Extract the (X, Y) coordinate from the center of the cell holding the provided text.  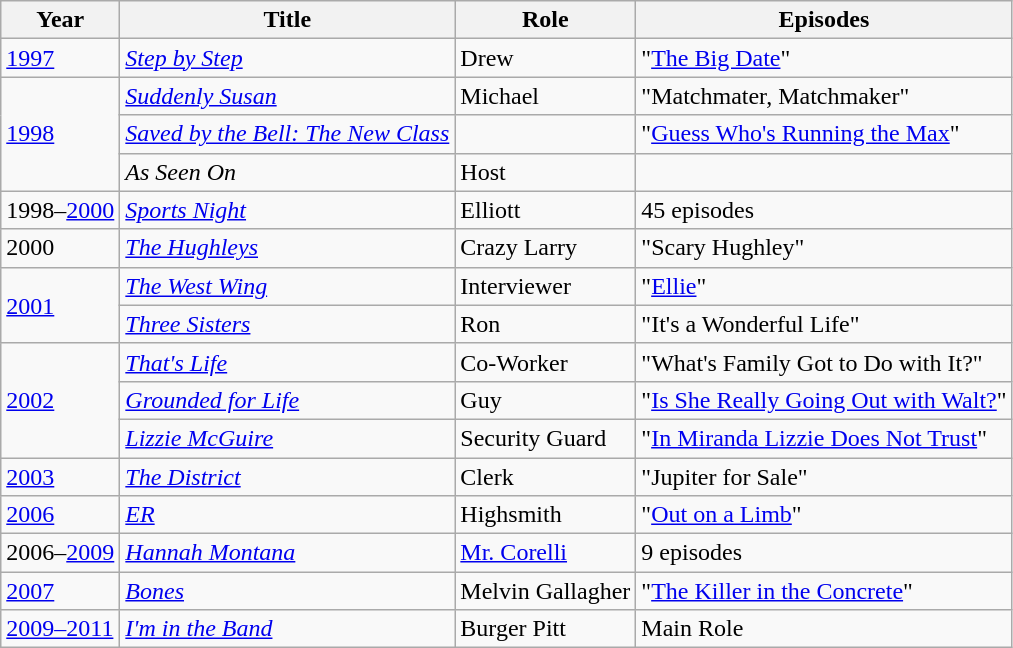
Security Guard (546, 438)
2007 (60, 591)
"Scary Hughley" (824, 248)
"The Killer in the Concrete" (824, 591)
Michael (546, 96)
The West Wing (288, 286)
2003 (60, 477)
2006 (60, 515)
Highsmith (546, 515)
"Jupiter for Sale" (824, 477)
As Seen On (288, 172)
Episodes (824, 20)
"It's a Wonderful Life" (824, 324)
Crazy Larry (546, 248)
That's Life (288, 362)
2002 (60, 400)
1997 (60, 58)
The District (288, 477)
Hannah Montana (288, 553)
Host (546, 172)
"In Miranda Lizzie Does Not Trust" (824, 438)
Clerk (546, 477)
Drew (546, 58)
The Hughleys (288, 248)
Burger Pitt (546, 629)
2000 (60, 248)
1998 (60, 134)
Year (60, 20)
"The Big Date" (824, 58)
2009–2011 (60, 629)
1998–2000 (60, 210)
9 episodes (824, 553)
"Out on a Limb" (824, 515)
Ron (546, 324)
Three Sisters (288, 324)
45 episodes (824, 210)
Suddenly Susan (288, 96)
ER (288, 515)
Mr. Corelli (546, 553)
"Is She Really Going Out with Walt?" (824, 400)
2001 (60, 305)
Lizzie McGuire (288, 438)
Bones (288, 591)
Guy (546, 400)
Grounded for Life (288, 400)
"Guess Who's Running the Max" (824, 134)
Main Role (824, 629)
Sports Night (288, 210)
"Ellie" (824, 286)
Elliott (546, 210)
2006–2009 (60, 553)
Role (546, 20)
Title (288, 20)
Interviewer (546, 286)
I'm in the Band (288, 629)
"Matchmater, Matchmaker" (824, 96)
"What's Family Got to Do with It?" (824, 362)
Melvin Gallagher (546, 591)
Co-Worker (546, 362)
Saved by the Bell: The New Class (288, 134)
Step by Step (288, 58)
